Identify which cell holds the provided text, then report its [x, y] central coordinate. 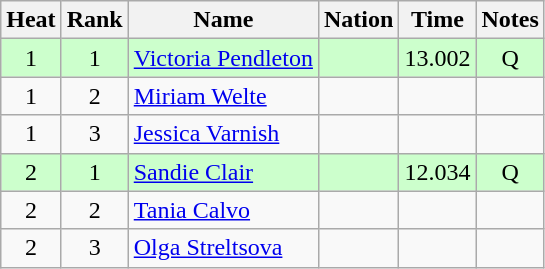
Sandie Clair [223, 172]
Name [223, 20]
Victoria Pendleton [223, 58]
Miriam Welte [223, 96]
Jessica Varnish [223, 134]
Tania Calvo [223, 210]
Time [438, 20]
12.034 [438, 172]
Olga Streltsova [223, 248]
Nation [358, 20]
13.002 [438, 58]
Notes [510, 20]
Rank [94, 20]
Heat [31, 20]
